Find where the given text appears and provide that cell's center as [x, y] coordinate. 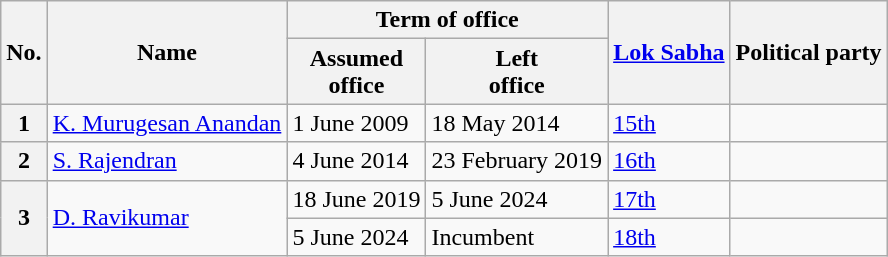
D. Ravikumar [167, 218]
16th [669, 161]
Political party [808, 52]
15th [669, 123]
4 June 2014 [356, 161]
Assumedoffice [356, 72]
Lok Sabha [669, 52]
1 [24, 123]
18th [669, 237]
Term of office [448, 20]
3 [24, 218]
17th [669, 199]
No. [24, 52]
1 June 2009 [356, 123]
Incumbent [517, 237]
S. Rajendran [167, 161]
18 May 2014 [517, 123]
K. Murugesan Anandan [167, 123]
Name [167, 52]
23 February 2019 [517, 161]
18 June 2019 [356, 199]
Leftoffice [517, 72]
2 [24, 161]
